Determine the [x, y] coordinate at the center of the cell enclosing the given text.  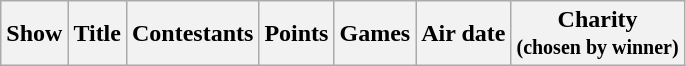
Title [98, 34]
Show [34, 34]
Air date [464, 34]
Games [375, 34]
Contestants [192, 34]
Points [296, 34]
Charity(chosen by winner) [598, 34]
